Search for the cell housing the specified text and yield its [x, y] center coordinate. 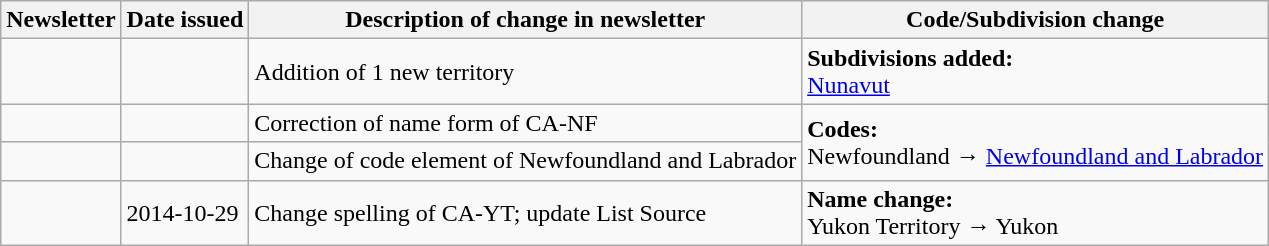
Change spelling of CA-YT; update List Source [526, 212]
Code/Subdivision change [1036, 20]
Newsletter [61, 20]
Subdivisions added: Nunavut [1036, 72]
Change of code element of Newfoundland and Labrador [526, 161]
2014-10-29 [185, 212]
Codes: Newfoundland → Newfoundland and Labrador [1036, 142]
Name change: Yukon Territory → Yukon [1036, 212]
Date issued [185, 20]
Addition of 1 new territory [526, 72]
Correction of name form of CA-NF [526, 123]
Description of change in newsletter [526, 20]
